Return the [x, y] coordinate for the center point of the cell that contains the specified text.  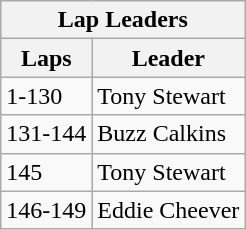
1-130 [46, 96]
145 [46, 172]
Buzz Calkins [168, 134]
Laps [46, 58]
131-144 [46, 134]
Leader [168, 58]
Eddie Cheever [168, 210]
146-149 [46, 210]
Lap Leaders [123, 20]
